Output the [x, y] coordinate of the center of the cell containing the given text.  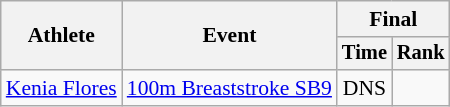
Event [230, 36]
DNS [364, 88]
100m Breaststroke SB9 [230, 88]
Rank [421, 54]
Athlete [62, 36]
Kenia Flores [62, 88]
Time [364, 54]
Final [393, 19]
